Scan for the cell matching the given text and deliver its (x, y) coordinate at center. 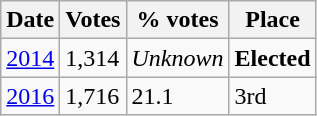
2014 (30, 58)
21.1 (178, 96)
1,716 (93, 96)
2016 (30, 96)
Unknown (178, 58)
3rd (272, 96)
Place (272, 20)
Votes (93, 20)
1,314 (93, 58)
Date (30, 20)
Elected (272, 58)
% votes (178, 20)
